Extract the [x, y] coordinate from the center of the cell holding the provided text.  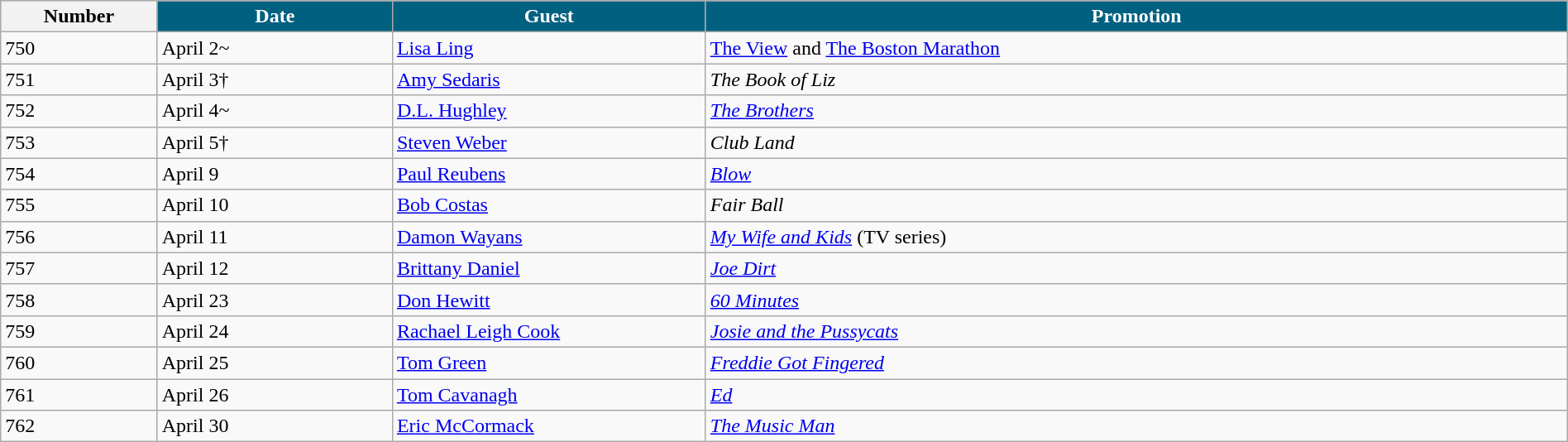
April 2~ [275, 48]
758 [79, 300]
Guest [549, 17]
April 12 [275, 268]
Bob Costas [549, 205]
Don Hewitt [549, 300]
759 [79, 331]
Freddie Got Fingered [1136, 363]
Rachael Leigh Cook [549, 331]
April 10 [275, 205]
Date [275, 17]
754 [79, 174]
761 [79, 395]
Promotion [1136, 17]
Joe Dirt [1136, 268]
Josie and the Pussycats [1136, 331]
Paul Reubens [549, 174]
April 5† [275, 142]
April 3† [275, 79]
753 [79, 142]
The Brothers [1136, 111]
756 [79, 237]
My Wife and Kids (TV series) [1136, 237]
757 [79, 268]
Steven Weber [549, 142]
The Music Man [1136, 426]
Number [79, 17]
752 [79, 111]
Blow [1136, 174]
April 4~ [275, 111]
Fair Ball [1136, 205]
Tom Green [549, 363]
April 25 [275, 363]
Amy Sedaris [549, 79]
April 23 [275, 300]
D.L. Hughley [549, 111]
760 [79, 363]
April 30 [275, 426]
Ed [1136, 395]
751 [79, 79]
762 [79, 426]
Lisa Ling [549, 48]
April 11 [275, 237]
755 [79, 205]
The View and The Boston Marathon [1136, 48]
60 Minutes [1136, 300]
April 9 [275, 174]
Tom Cavanagh [549, 395]
Eric McCormack [549, 426]
April 24 [275, 331]
Brittany Daniel [549, 268]
750 [79, 48]
The Book of Liz [1136, 79]
Damon Wayans [549, 237]
Club Land [1136, 142]
April 26 [275, 395]
